Capture the cell that displays the provided text and extract its (x, y) central coordinate. 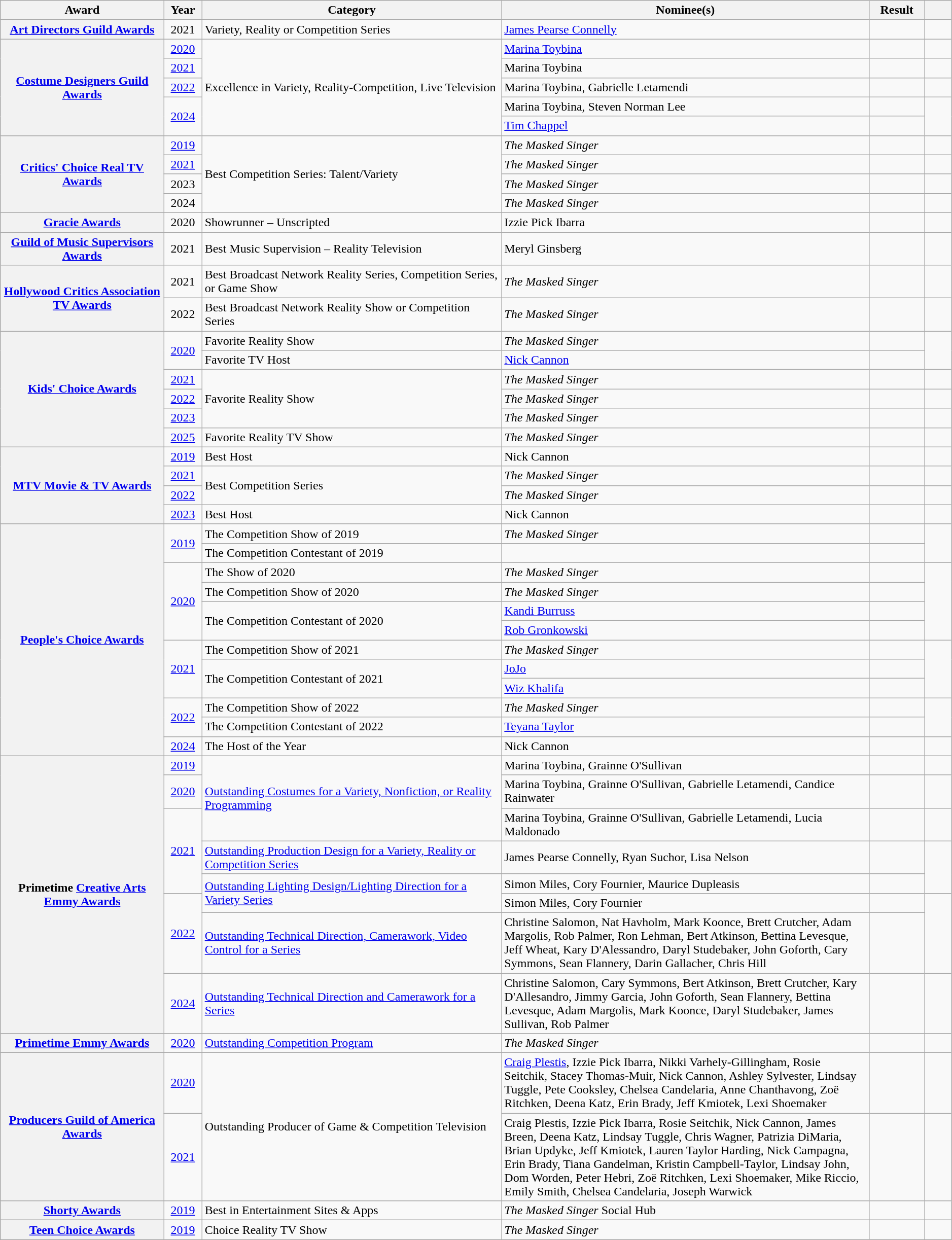
Costume Designers Guild Awards (82, 87)
James Pearse Connelly (686, 29)
The Competition Show of 2019 (352, 534)
Simon Miles, Cory Fournier, Maurice Dupleasis (686, 883)
Choice Reality TV Show (352, 1230)
Best in Entertainment Sites & Apps (352, 1211)
Marina Toybina, Gabrielle Letamendi (686, 87)
Meryl Ginsberg (686, 249)
Variety, Reality or Competition Series (352, 29)
The Competition Contestant of 2021 (352, 679)
Kandi Burruss (686, 611)
Izzie Pick Ibarra (686, 222)
Showrunner – Unscripted (352, 222)
James Pearse Connelly, Ryan Suchor, Lisa Nelson (686, 857)
Favorite TV Host (352, 360)
Marina Toybina, Grainne O'Sullivan, Gabrielle Letamendi, Candice Rainwater (686, 791)
Outstanding Producer of Game & Competition Television (352, 1127)
Outstanding Competition Program (352, 1043)
Tim Chappel (686, 126)
Category (352, 10)
The Competition Contestant of 2020 (352, 621)
The Competition Show of 2022 (352, 707)
Kids' Choice Awards (82, 389)
Excellence in Variety, Reality-Competition, Live Television (352, 87)
Year (183, 10)
The Masked Singer Social Hub (686, 1211)
Hollywood Critics Association TV Awards (82, 298)
Art Directors Guild Awards (82, 29)
The Competition Show of 2020 (352, 592)
Primetime Creative Arts Emmy Awards (82, 895)
Outstanding Technical Direction, Camerawork, Video Control for a Series (352, 942)
The Competition Show of 2021 (352, 650)
People's Choice Awards (82, 640)
Best Music Supervision – Reality Television (352, 249)
2025 (183, 437)
Critics' Choice Real TV Awards (82, 174)
Best Broadcast Network Reality Series, Competition Series, or Game Show (352, 282)
The Competition Contestant of 2019 (352, 553)
Teen Choice Awards (82, 1230)
Best Competition Series (352, 485)
Result (897, 10)
The Show of 2020 (352, 572)
The Competition Contestant of 2022 (352, 727)
The Host of the Year (352, 746)
Best Competition Series: Talent/Variety (352, 174)
Primetime Emmy Awards (82, 1043)
Marina Toybina, Grainne O'Sullivan, Gabrielle Letamendi, Lucia Maldonado (686, 825)
Gracie Awards (82, 222)
Shorty Awards (82, 1211)
Favorite Reality TV Show (352, 437)
Best Broadcast Network Reality Show or Competition Series (352, 314)
Outstanding Lighting Design/Lighting Direction for a Variety Series (352, 893)
Guild of Music Supervisors Awards (82, 249)
JoJo (686, 669)
Award (82, 10)
Simon Miles, Cory Fournier (686, 903)
Wiz Khalifa (686, 688)
Marina Toybina, Steven Norman Lee (686, 107)
Marina Toybina, Grainne O'Sullivan (686, 765)
Nominee(s) (686, 10)
Teyana Taylor (686, 727)
MTV Movie & TV Awards (82, 485)
Rob Gronkowski (686, 630)
Producers Guild of America Awards (82, 1127)
Outstanding Technical Direction and Camerawork for a Series (352, 1003)
Outstanding Costumes for a Variety, Nonfiction, or Reality Programming (352, 798)
Outstanding Production Design for a Variety, Reality or Competition Series (352, 857)
